Capture the cell that displays the provided text and extract its [X, Y] central coordinate. 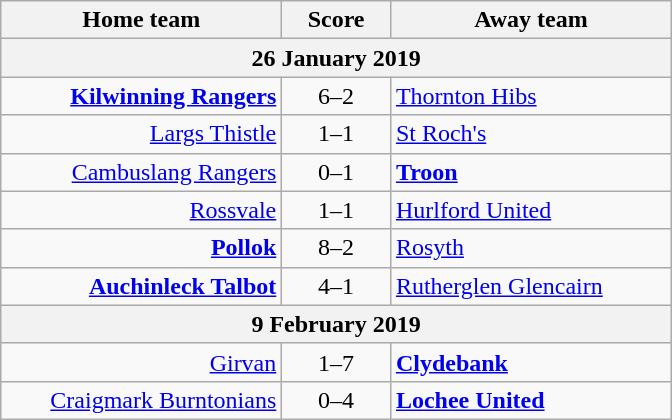
Home team [142, 20]
Girvan [142, 362]
26 January 2019 [336, 58]
Craigmark Burntonians [142, 400]
Hurlford United [530, 210]
Rutherglen Glencairn [530, 286]
8–2 [336, 248]
Pollok [142, 248]
Away team [530, 20]
Cambuslang Rangers [142, 172]
6–2 [336, 96]
4–1 [336, 286]
Thornton Hibs [530, 96]
Rossvale [142, 210]
9 February 2019 [336, 324]
Lochee United [530, 400]
Clydebank [530, 362]
Troon [530, 172]
Score [336, 20]
0–4 [336, 400]
St Roch's [530, 134]
1–7 [336, 362]
Rosyth [530, 248]
0–1 [336, 172]
Kilwinning Rangers [142, 96]
Auchinleck Talbot [142, 286]
Largs Thistle [142, 134]
